Capture the cell that displays the provided text and extract its [x, y] central coordinate. 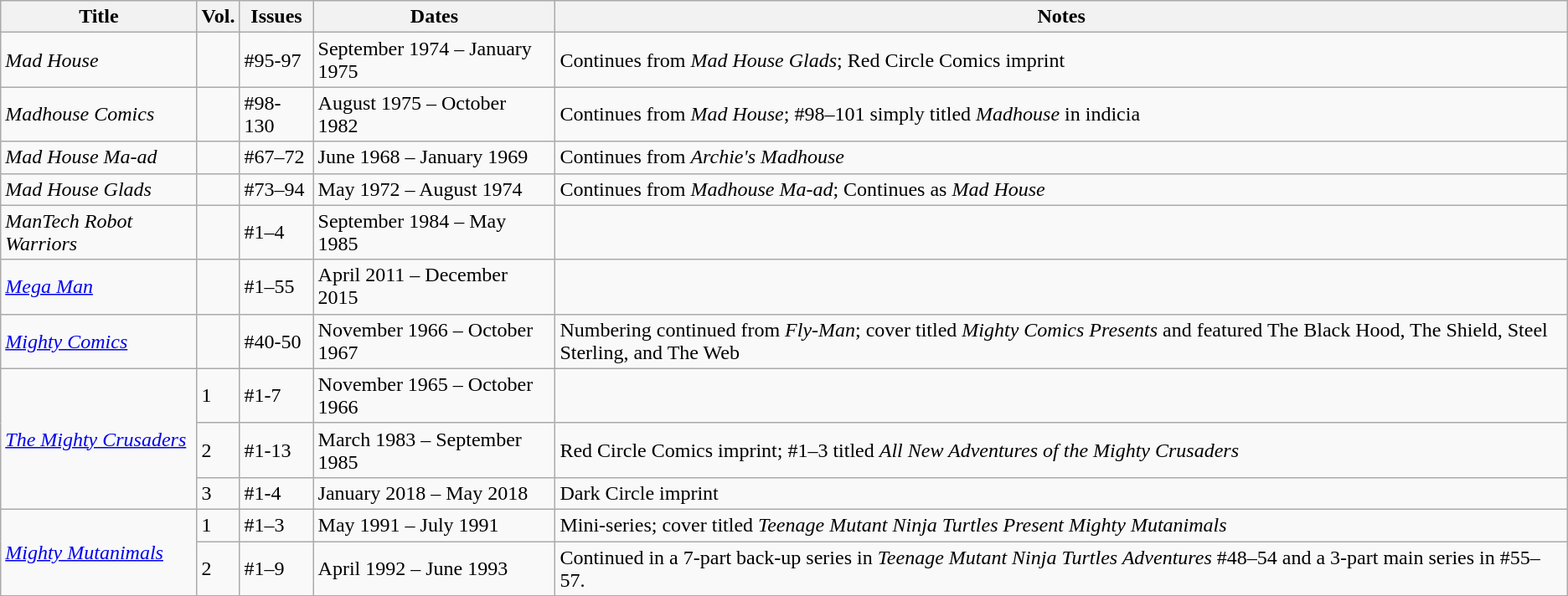
#1–9 [276, 568]
Continues from Mad House; #98–101 simply titled Madhouse in indicia [1061, 114]
ManTech Robot Warriors [99, 233]
Red Circle Comics imprint; #1–3 titled All New Adventures of the Mighty Crusaders [1061, 450]
Numbering continued from Fly-Man; cover titled Mighty Comics Presents and featured The Black Hood, The Shield, Steel Sterling, and The Web [1061, 342]
#95-97 [276, 60]
June 1968 – January 1969 [434, 157]
Title [99, 17]
Notes [1061, 17]
The Mighty Crusaders [99, 439]
#67–72 [276, 157]
Dates [434, 17]
Vol. [218, 17]
Continues from Madhouse Ma-ad; Continues as Mad House [1061, 189]
Mini-series; cover titled Teenage Mutant Ninja Turtles Present Mighty Mutanimals [1061, 525]
#1-7 [276, 395]
#1–4 [276, 233]
Madhouse Comics [99, 114]
March 1983 – September 1985 [434, 450]
Issues [276, 17]
Mega Man [99, 286]
Mighty Mutanimals [99, 552]
May 1991 – July 1991 [434, 525]
Continued in a 7-part back-up series in Teenage Mutant Ninja Turtles Adventures #48–54 and a 3-part main series in #55–57. [1061, 568]
November 1966 – October 1967 [434, 342]
#1-4 [276, 493]
Continues from Archie's Madhouse [1061, 157]
September 1974 – January 1975 [434, 60]
#98-130 [276, 114]
August 1975 – October 1982 [434, 114]
April 2011 – December 2015 [434, 286]
#1–3 [276, 525]
#1-13 [276, 450]
#73–94 [276, 189]
3 [218, 493]
Mad House [99, 60]
January 2018 – May 2018 [434, 493]
#1–55 [276, 286]
Mighty Comics [99, 342]
Dark Circle imprint [1061, 493]
#40-50 [276, 342]
Mad House Glads [99, 189]
September 1984 – May 1985 [434, 233]
November 1965 – October 1966 [434, 395]
Continues from Mad House Glads; Red Circle Comics imprint [1061, 60]
May 1972 – August 1974 [434, 189]
April 1992 – June 1993 [434, 568]
Mad House Ma-ad [99, 157]
